Return the [X, Y] coordinate for the center point of the cell that contains the specified text.  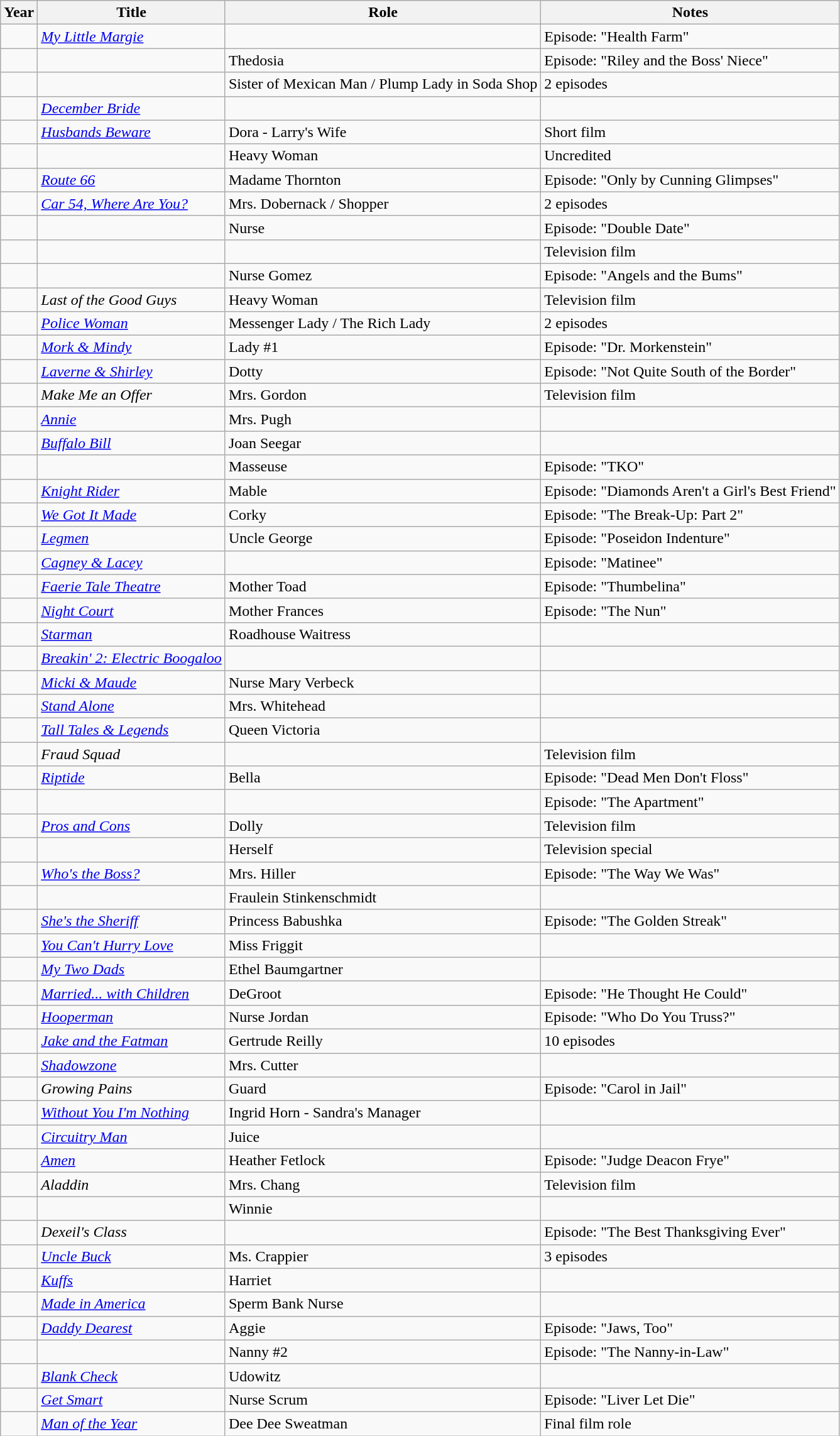
Episode: "The Nanny-in-Law" [690, 1352]
Gertrude Reilly [383, 1041]
Episode: "The Way We Was" [690, 874]
Episode: "Riley and the Boss' Niece" [690, 60]
Without You I'm Nothing [132, 1113]
Episode: "Health Farm" [690, 36]
My Two Dads [132, 969]
Mother Frances [383, 610]
Episode: "Thumbelina" [690, 586]
Growing Pains [132, 1089]
Nurse [383, 227]
Annie [132, 419]
Madame Thornton [383, 180]
Tall Tales & Legends [132, 730]
You Can't Hurry Love [132, 945]
Mrs. Whitehead [383, 706]
Juice [383, 1137]
Harriet [383, 1280]
Episode: "Judge Deacon Frye" [690, 1161]
Married... with Children [132, 993]
Episode: "He Thought He Could" [690, 993]
December Bride [132, 108]
Get Smart [132, 1400]
Episode: "Matinee" [690, 562]
Episode: "Only by Cunning Glimpses" [690, 180]
Sister of Mexican Man / Plump Lady in Soda Shop [383, 84]
Aladdin [132, 1185]
Cagney & Lacey [132, 562]
Nurse Jordan [383, 1017]
Kuffs [132, 1280]
Episode: "Dr. Morkenstein" [690, 348]
Hooperman [132, 1017]
Episode: "Double Date" [690, 227]
Laverne & Shirley [132, 371]
Sperm Bank Nurse [383, 1304]
Notes [690, 13]
Dexeil's Class [132, 1232]
Episode: "The Nun" [690, 610]
Ms. Crappier [383, 1256]
Make Me an Offer [132, 395]
Riptide [132, 778]
Mrs. Hiller [383, 874]
Mrs. Gordon [383, 395]
Princess Babushka [383, 921]
Uncredited [690, 156]
Blank Check [132, 1376]
Nurse Mary Verbeck [383, 682]
Dotty [383, 371]
Dee Dee Sweatman [383, 1423]
Episode: "Carol in Jail" [690, 1089]
10 episodes [690, 1041]
Episode: "Poseidon Indenture" [690, 539]
Shadowzone [132, 1065]
Mork & Mindy [132, 348]
Fraulein Stinkenschmidt [383, 897]
Nanny #2 [383, 1352]
Dora - Larry's Wife [383, 132]
3 episodes [690, 1256]
My Little Margie [132, 36]
Udowitz [383, 1376]
Amen [132, 1161]
Episode: "Jaws, Too" [690, 1328]
Episode: "Who Do You Truss?" [690, 1017]
Legmen [132, 539]
Episode: "The Best Thanksgiving Ever" [690, 1232]
We Got It Made [132, 515]
Heather Fetlock [383, 1161]
Mrs. Chang [383, 1185]
Miss Friggit [383, 945]
Stand Alone [132, 706]
Dolly [383, 826]
Mrs. Cutter [383, 1065]
Last of the Good Guys [132, 300]
Mother Toad [383, 586]
Episode: "Diamonds Aren't a Girl's Best Friend" [690, 491]
DeGroot [383, 993]
Masseuse [383, 467]
She's the Sheriff [132, 921]
Jake and the Fatman [132, 1041]
Bella [383, 778]
Thedosia [383, 60]
Starman [132, 634]
Episode: "TKO" [690, 467]
Role [383, 13]
Mrs. Dobernack / Shopper [383, 204]
Messenger Lady / The Rich Lady [383, 324]
Episode: "The Break-Up: Part 2" [690, 515]
Husbands Beware [132, 132]
Title [132, 13]
Fraud Squad [132, 754]
Who's the Boss? [132, 874]
Episode: "Not Quite South of the Border" [690, 371]
Night Court [132, 610]
Car 54, Where Are You? [132, 204]
Micki & Maude [132, 682]
Ethel Baumgartner [383, 969]
Joan Seegar [383, 443]
Nurse Scrum [383, 1400]
Made in America [132, 1304]
Ingrid Horn - Sandra's Manager [383, 1113]
Corky [383, 515]
Queen Victoria [383, 730]
Final film role [690, 1423]
Uncle George [383, 539]
Lady #1 [383, 348]
Roadhouse Waitress [383, 634]
Mable [383, 491]
Uncle Buck [132, 1256]
Episode: "Liver Let Die" [690, 1400]
Aggie [383, 1328]
Herself [383, 850]
Mrs. Pugh [383, 419]
Daddy Dearest [132, 1328]
Nurse Gomez [383, 275]
Episode: "Dead Men Don't Floss" [690, 778]
Television special [690, 850]
Breakin' 2: Electric Boogaloo [132, 658]
Short film [690, 132]
Man of the Year [132, 1423]
Winnie [383, 1209]
Faerie Tale Theatre [132, 586]
Buffalo Bill [132, 443]
Route 66 [132, 180]
Police Woman [132, 324]
Episode: "Angels and the Bums" [690, 275]
Knight Rider [132, 491]
Guard [383, 1089]
Episode: "The Apartment" [690, 802]
Circuitry Man [132, 1137]
Year [19, 13]
Pros and Cons [132, 826]
Episode: "The Golden Streak" [690, 921]
